From the cell containing the given text, extract its center point as (x, y) coordinate. 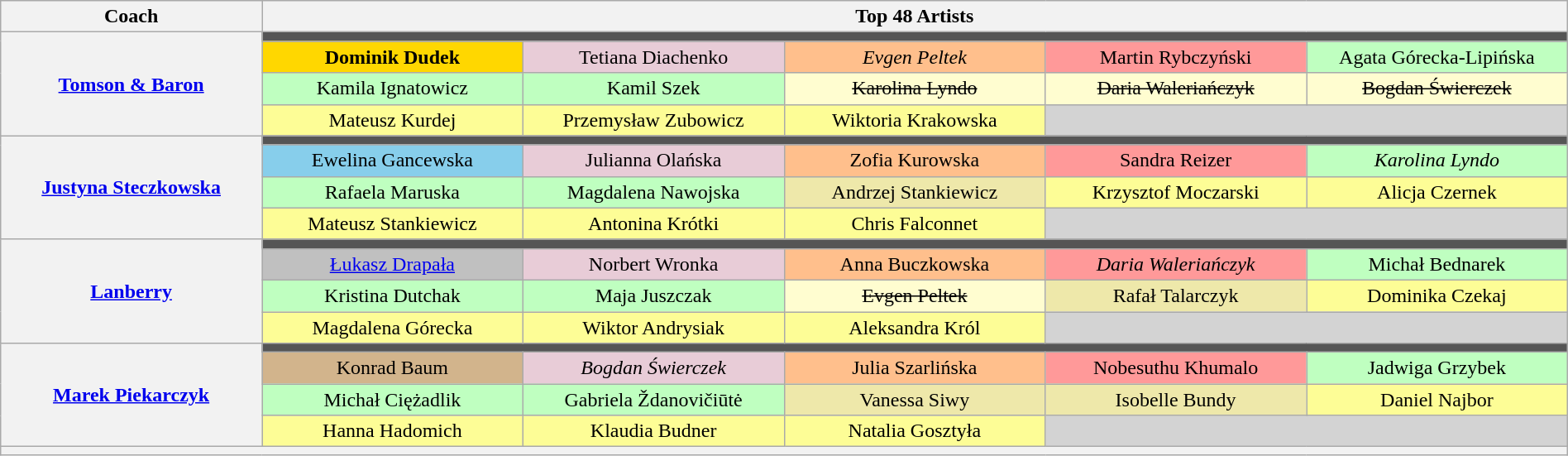
Mateusz Kurdej (392, 120)
Sandra Reizer (1176, 161)
Anna Buczkowska (915, 264)
Antonina Krótki (653, 223)
Julianna Olańska (653, 161)
Magdalena Nawojska (653, 192)
Rafał Talarczyk (1176, 295)
Dominik Dudek (392, 57)
Mateusz Stankiewicz (392, 223)
Justyna Steczkowska (131, 187)
Andrzej Stankiewicz (915, 192)
Kristina Dutchak (392, 295)
Zofia Kurowska (915, 161)
Ewelina Gancewska (392, 161)
Coach (131, 17)
Maja Juszczak (653, 295)
Kamil Szek (653, 89)
Wiktor Andrysiak (653, 327)
Konrad Baum (392, 368)
Alicja Czernek (1437, 192)
Vanessa Siwy (915, 400)
Dominika Czekaj (1437, 295)
Gabriela Ždanovičiūtė (653, 400)
Chris Falconnet (915, 223)
Michał Ciężadlik (392, 400)
Łukasz Drapała (392, 264)
Nobesuthu Khumalo (1176, 368)
Klaudia Budner (653, 431)
Marek Piekarczyk (131, 396)
Hanna Hadomich (392, 431)
Kamila Ignatowicz (392, 89)
Aleksandra Król (915, 327)
Michał Bednarek (1437, 264)
Lanberry (131, 291)
Rafaela Maruska (392, 192)
Agata Górecka-Lipińska (1437, 57)
Martin Rybczyński (1176, 57)
Julia Szarlińska (915, 368)
Norbert Wronka (653, 264)
Wiktoria Krakowska (915, 120)
Tetiana Diachenko (653, 57)
Isobelle Bundy (1176, 400)
Tomson & Baron (131, 84)
Przemysław Zubowicz (653, 120)
Magdalena Górecka (392, 327)
Krzysztof Moczarski (1176, 192)
Top 48 Artists (915, 17)
Jadwiga Grzybek (1437, 368)
Daniel Najbor (1437, 400)
Natalia Gosztyła (915, 431)
